Pinpoint the cell where the given text exists, returning its (x, y) midpoint coordinate. 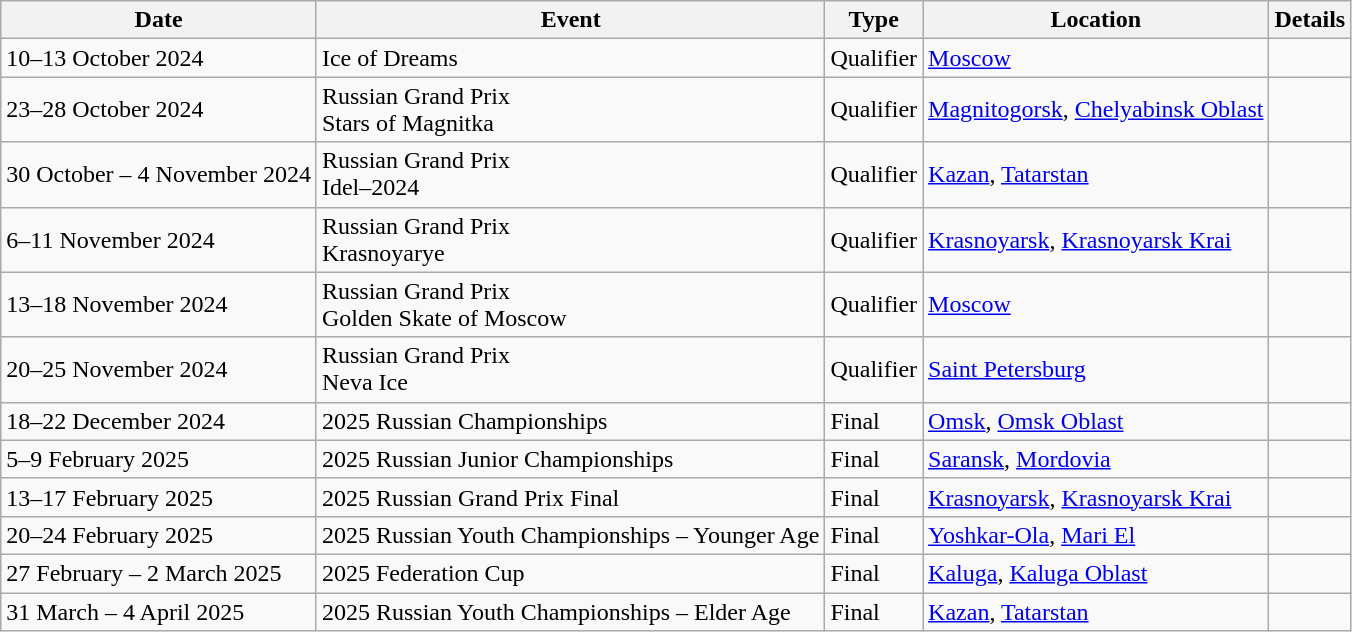
Kaluga, Kaluga Oblast (1096, 573)
5–9 February 2025 (159, 459)
13–18 November 2024 (159, 304)
2025 Russian Youth Championships – Elder Age (570, 611)
Magnitogorsk, Chelyabinsk Oblast (1096, 110)
31 March – 4 April 2025 (159, 611)
23–28 October 2024 (159, 110)
2025 Russian Grand Prix Final (570, 497)
20–24 February 2025 (159, 535)
Russian Grand PrixStars of Magnitka (570, 110)
Date (159, 20)
6–11 November 2024 (159, 240)
13–17 February 2025 (159, 497)
2025 Russian Youth Championships – Younger Age (570, 535)
Location (1096, 20)
2025 Russian Championships (570, 421)
18–22 December 2024 (159, 421)
Saint Petersburg (1096, 370)
20–25 November 2024 (159, 370)
30 October – 4 November 2024 (159, 174)
Ice of Dreams (570, 58)
Russian Grand PrixGolden Skate of Moscow (570, 304)
Type (874, 20)
Yoshkar-Ola, Mari El (1096, 535)
2025 Russian Junior Championships (570, 459)
Saransk, Mordovia (1096, 459)
10–13 October 2024 (159, 58)
Details (1310, 20)
27 February – 2 March 2025 (159, 573)
Omsk, Omsk Oblast (1096, 421)
Russian Grand PrixNeva Ice (570, 370)
Russian Grand PrixIdel–2024 (570, 174)
2025 Federation Cup (570, 573)
Event (570, 20)
Russian Grand PrixKrasnoyarye (570, 240)
